Locate the cell with the specified text and output its (X, Y) center coordinate. 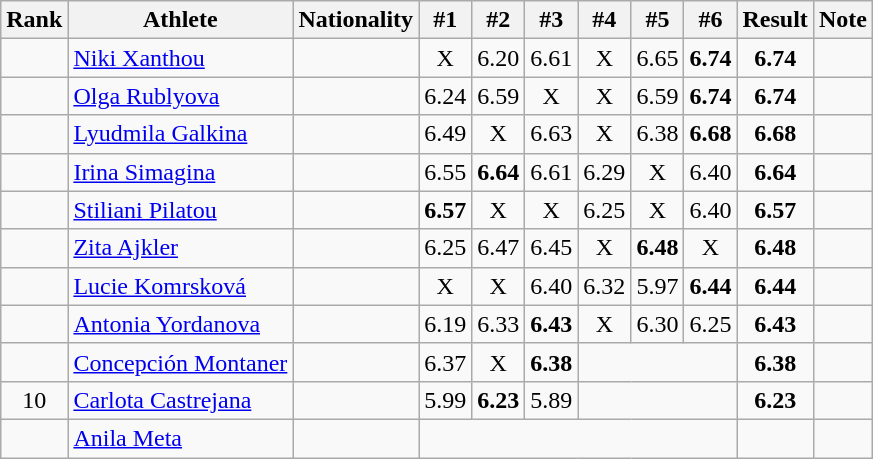
5.99 (446, 400)
5.89 (552, 400)
10 (34, 400)
6.49 (446, 134)
Niki Xanthou (180, 58)
6.24 (446, 96)
Olga Rublyova (180, 96)
Zita Ajkler (180, 248)
Antonia Yordanova (180, 324)
6.30 (658, 324)
Irina Simagina (180, 172)
6.55 (446, 172)
Result (775, 20)
5.97 (658, 286)
Note (842, 20)
6.47 (498, 248)
6.19 (446, 324)
#2 (498, 20)
#3 (552, 20)
#4 (604, 20)
#5 (658, 20)
6.20 (498, 58)
6.29 (604, 172)
#1 (446, 20)
6.65 (658, 58)
Carlota Castrejana (180, 400)
6.37 (446, 362)
Lyudmila Galkina (180, 134)
Athlete (180, 20)
Stiliani Pilatou (180, 210)
6.45 (552, 248)
6.32 (604, 286)
#6 (710, 20)
Concepción Montaner (180, 362)
Rank (34, 20)
6.63 (552, 134)
Nationality (356, 20)
Lucie Komrsková (180, 286)
Anila Meta (180, 438)
6.33 (498, 324)
